Extract the [X, Y] coordinate from the center of the cell holding the provided text.  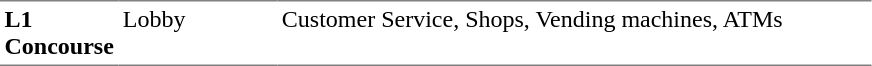
Lobby [198, 33]
Customer Service, Shops, Vending machines, ATMs [574, 33]
L1Concourse [59, 33]
